Output the (X, Y) coordinate of the center of the cell containing the given text.  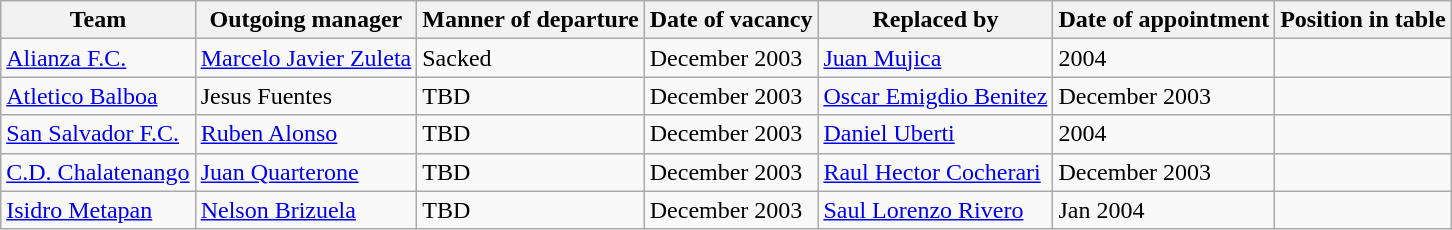
Oscar Emigdio Benitez (936, 96)
Position in table (1363, 20)
Nelson Brizuela (306, 210)
Manner of departure (530, 20)
Replaced by (936, 20)
Team (98, 20)
Date of vacancy (731, 20)
C.D. Chalatenango (98, 172)
Sacked (530, 58)
Ruben Alonso (306, 134)
Juan Mujica (936, 58)
Marcelo Javier Zuleta (306, 58)
Date of appointment (1164, 20)
Alianza F.C. (98, 58)
Raul Hector Cocherari (936, 172)
Isidro Metapan (98, 210)
Atletico Balboa (98, 96)
San Salvador F.C. (98, 134)
Daniel Uberti (936, 134)
Saul Lorenzo Rivero (936, 210)
Jesus Fuentes (306, 96)
Jan 2004 (1164, 210)
Outgoing manager (306, 20)
Juan Quarterone (306, 172)
